Locate the cell with the specified text and output its [x, y] center coordinate. 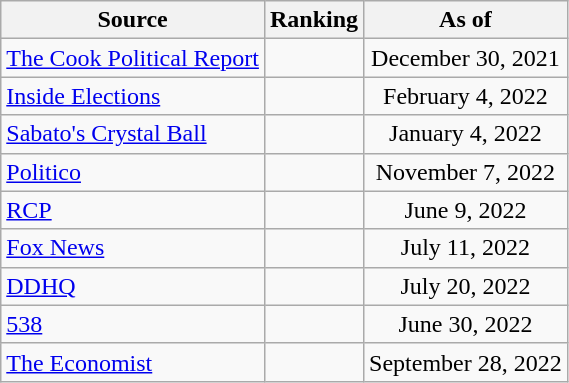
RCP [133, 210]
538 [133, 324]
Ranking [314, 20]
Fox News [133, 248]
February 4, 2022 [466, 96]
The Cook Political Report [133, 58]
January 4, 2022 [466, 134]
July 20, 2022 [466, 286]
As of [466, 20]
The Economist [133, 362]
September 28, 2022 [466, 362]
June 30, 2022 [466, 324]
July 11, 2022 [466, 248]
December 30, 2021 [466, 58]
Politico [133, 172]
June 9, 2022 [466, 210]
DDHQ [133, 286]
Inside Elections [133, 96]
Sabato's Crystal Ball [133, 134]
November 7, 2022 [466, 172]
Source [133, 20]
